Return the [X, Y] coordinate for the center point of the cell that contains the specified text.  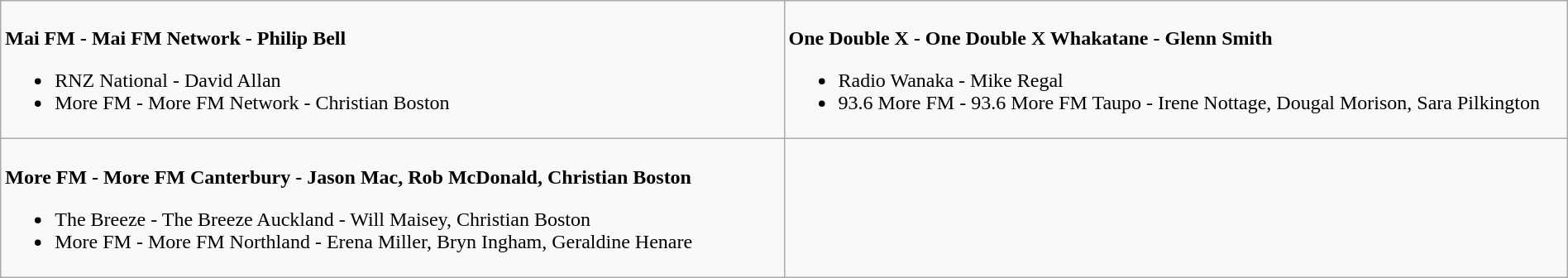
Mai FM - Mai FM Network - Philip BellRNZ National - David AllanMore FM - More FM Network - Christian Boston [392, 69]
